Extract the (X, Y) coordinate from the center of the cell holding the provided text.  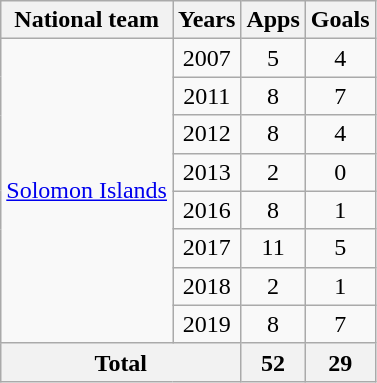
2019 (206, 324)
Solomon Islands (87, 191)
52 (273, 362)
Years (206, 20)
2007 (206, 58)
2016 (206, 210)
11 (273, 248)
2017 (206, 248)
Apps (273, 20)
2018 (206, 286)
Goals (340, 20)
2013 (206, 172)
2012 (206, 134)
29 (340, 362)
2011 (206, 96)
Total (121, 362)
National team (87, 20)
0 (340, 172)
